Locate the cell with the specified text and output its [X, Y] center coordinate. 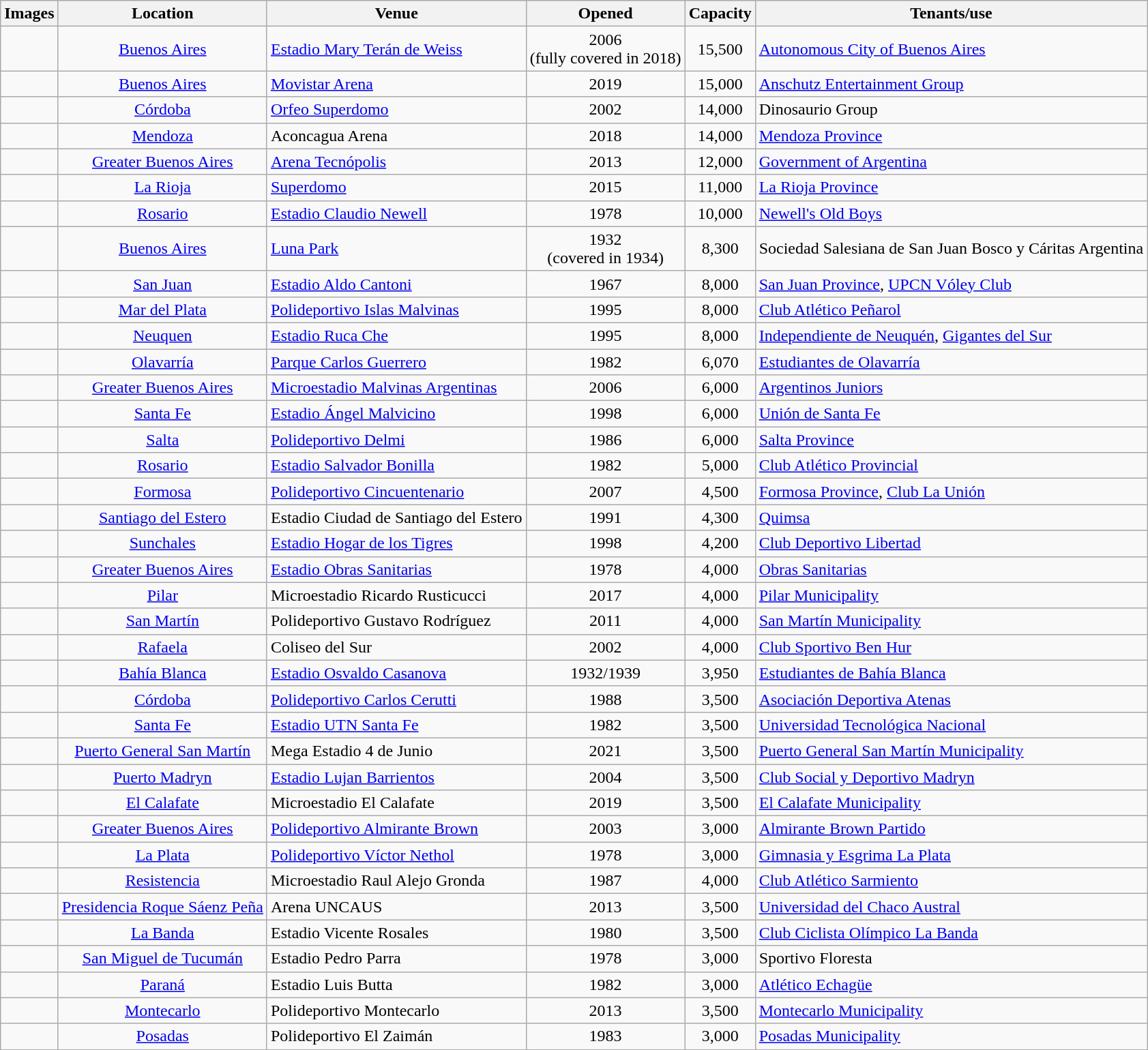
San Miguel de Tucumán [162, 959]
2017 [606, 595]
Pilar Municipality [951, 595]
2006(fully covered in 2018) [606, 49]
Newell's Old Boys [951, 213]
Estadio Vicente Rosales [396, 933]
Pilar [162, 595]
El Calafate Municipality [951, 803]
Estadio UTN Santa Fe [396, 725]
Neuquen [162, 335]
Estadio Ciudad de Santiago del Estero [396, 517]
Obras Sanitarias [951, 569]
Bahía Blanca [162, 673]
Resistencia [162, 881]
Government of Argentina [951, 162]
Movistar Arena [396, 84]
1987 [606, 881]
Orfeo Superdomo [396, 110]
Images [29, 14]
1991 [606, 517]
Sociedad Salesiana de San Juan Bosco y Cáritas Argentina [951, 248]
Sunchales [162, 543]
Montecarlo Municipality [951, 1010]
La Plata [162, 855]
Club Atlético Peñarol [951, 310]
Estadio Claudio Newell [396, 213]
Club Social y Deportivo Madryn [951, 777]
El Calafate [162, 803]
2021 [606, 751]
5,000 [720, 466]
12,000 [720, 162]
4,300 [720, 517]
Estadio Mary Terán de Weiss [396, 49]
Coliseo del Sur [396, 647]
Estadio Ruca Che [396, 335]
San Martín [162, 621]
Polideportivo El Zaimán [396, 1036]
3,950 [720, 673]
1932(covered in 1934) [606, 248]
Estadio Aldo Cantoni [396, 284]
Mendoza [162, 136]
Parque Carlos Guerrero [396, 362]
Opened [606, 14]
La Rioja Province [951, 187]
2015 [606, 187]
Sportivo Floresta [951, 959]
Club Deportivo Libertad [951, 543]
Paraná [162, 985]
15,500 [720, 49]
Estudiantes de Olavarría [951, 362]
1988 [606, 699]
Club Atlético Provincial [951, 466]
Polideportivo Almirante Brown [396, 829]
Unión de Santa Fe [951, 414]
Polideportivo Cincuentenario [396, 492]
6,070 [720, 362]
Polideportivo Montecarlo [396, 1010]
Estadio Osvaldo Casanova [396, 673]
Puerto General San Martín [162, 751]
Microestadio El Calafate [396, 803]
Estadio Salvador Bonilla [396, 466]
Salta Province [951, 440]
Rafaela [162, 647]
Dinosaurio Group [951, 110]
10,000 [720, 213]
Asociación Deportiva Atenas [951, 699]
1983 [606, 1036]
Superdomo [396, 187]
Club Ciclista Olímpico La Banda [951, 933]
Santiago del Estero [162, 517]
Club Atlético Sarmiento [951, 881]
Formosa [162, 492]
Luna Park [396, 248]
Location [162, 14]
Universidad Tecnológica Nacional [951, 725]
Gimnasia y Esgrima La Plata [951, 855]
Tenants/use [951, 14]
Posadas Municipality [951, 1036]
San Martín Municipality [951, 621]
1986 [606, 440]
Polideportivo Víctor Nethol [396, 855]
Arena UNCAUS [396, 907]
Polideportivo Carlos Cerutti [396, 699]
Anschutz Entertainment Group [951, 84]
Montecarlo [162, 1010]
Olavarría [162, 362]
La Banda [162, 933]
2018 [606, 136]
Estadio Pedro Parra [396, 959]
Polideportivo Delmi [396, 440]
Estadio Obras Sanitarias [396, 569]
Mendoza Province [951, 136]
Puerto General San Martín Municipality [951, 751]
Polideportivo Gustavo Rodríguez [396, 621]
Estadio Luis Butta [396, 985]
Microestadio Malvinas Argentinas [396, 388]
1932/1939 [606, 673]
Polideportivo Islas Malvinas [396, 310]
Universidad del Chaco Austral [951, 907]
Microestadio Ricardo Rusticucci [396, 595]
2011 [606, 621]
San Juan [162, 284]
Presidencia Roque Sáenz Peña [162, 907]
Quimsa [951, 517]
Capacity [720, 14]
2007 [606, 492]
Club Sportivo Ben Hur [951, 647]
1967 [606, 284]
Estadio Lujan Barrientos [396, 777]
4,200 [720, 543]
Formosa Province, Club La Unión [951, 492]
4,500 [720, 492]
Autonomous City of Buenos Aires [951, 49]
Puerto Madryn [162, 777]
2003 [606, 829]
Almirante Brown Partido [951, 829]
Microestadio Raul Alejo Gronda [396, 881]
2006 [606, 388]
Aconcagua Arena [396, 136]
Estadio Ángel Malvicino [396, 414]
Mar del Plata [162, 310]
San Juan Province, UPCN Vóley Club [951, 284]
15,000 [720, 84]
Estudiantes de Bahía Blanca [951, 673]
Salta [162, 440]
La Rioja [162, 187]
8,300 [720, 248]
Atlético Echagüe [951, 985]
11,000 [720, 187]
Arena Tecnópolis [396, 162]
2004 [606, 777]
Estadio Hogar de los Tigres [396, 543]
Independiente de Neuquén, Gigantes del Sur [951, 335]
1980 [606, 933]
Argentinos Juniors [951, 388]
Mega Estadio 4 de Junio [396, 751]
Venue [396, 14]
Posadas [162, 1036]
